Detect which cell encompasses the target text, then output its (x, y) center coordinate. 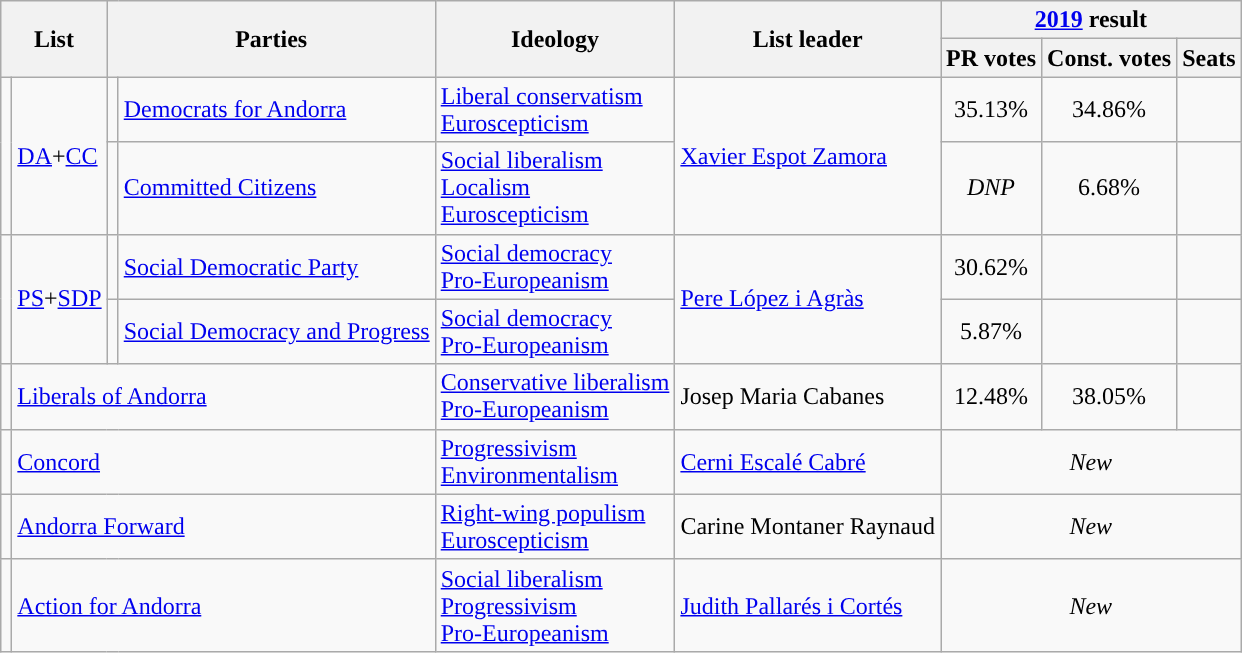
ProgressivismEnvironmentalism (555, 462)
Social Democracy and Progress (276, 332)
Liberal conservatismEuroscepticism (555, 110)
PS+SDP (60, 299)
Andorra Forward (224, 526)
Action for Andorra (224, 605)
Social liberalismProgressivismPro-Europeanism (555, 605)
Xavier Espot Zamora (808, 156)
Conservative liberalismPro-Europeanism (555, 396)
List (54, 39)
Seats (1209, 58)
Right-wing populismEuroscepticism (555, 526)
DA+CC (60, 156)
2019 result (1092, 20)
List leader (808, 39)
Social Democratic Party (276, 266)
35.13% (992, 110)
12.48% (992, 396)
Parties (271, 39)
5.87% (992, 332)
6.68% (1110, 188)
Committed Citizens (276, 188)
DNP (992, 188)
Ideology (555, 39)
PR votes (992, 58)
38.05% (1110, 396)
Social liberalismLocalismEuroscepticism (555, 188)
Const. votes (1110, 58)
Pere López i Agràs (808, 299)
Democrats for Andorra (276, 110)
Concord (224, 462)
Josep Maria Cabanes (808, 396)
30.62% (992, 266)
Liberals of Andorra (224, 396)
Cerni Escalé Cabré (808, 462)
Judith Pallarés i Cortés (808, 605)
34.86% (1110, 110)
Carine Montaner Raynaud (808, 526)
